Determine the (x, y) coordinate at the center of the cell enclosing the given text.  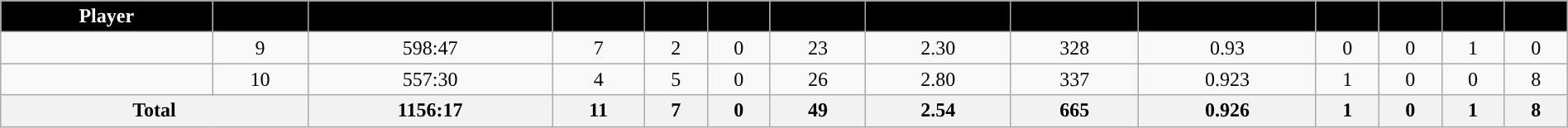
2.54 (938, 111)
9 (261, 48)
0.93 (1227, 48)
2.80 (938, 79)
26 (818, 79)
10 (261, 79)
557:30 (430, 79)
5 (676, 79)
2 (676, 48)
665 (1075, 111)
4 (599, 79)
2.30 (938, 48)
1156:17 (430, 111)
598:47 (430, 48)
11 (599, 111)
23 (818, 48)
49 (818, 111)
Total (155, 111)
328 (1075, 48)
0.923 (1227, 79)
0.926 (1227, 111)
Player (107, 17)
337 (1075, 79)
